Return the [X, Y] coordinate for the center point of the cell that contains the specified text.  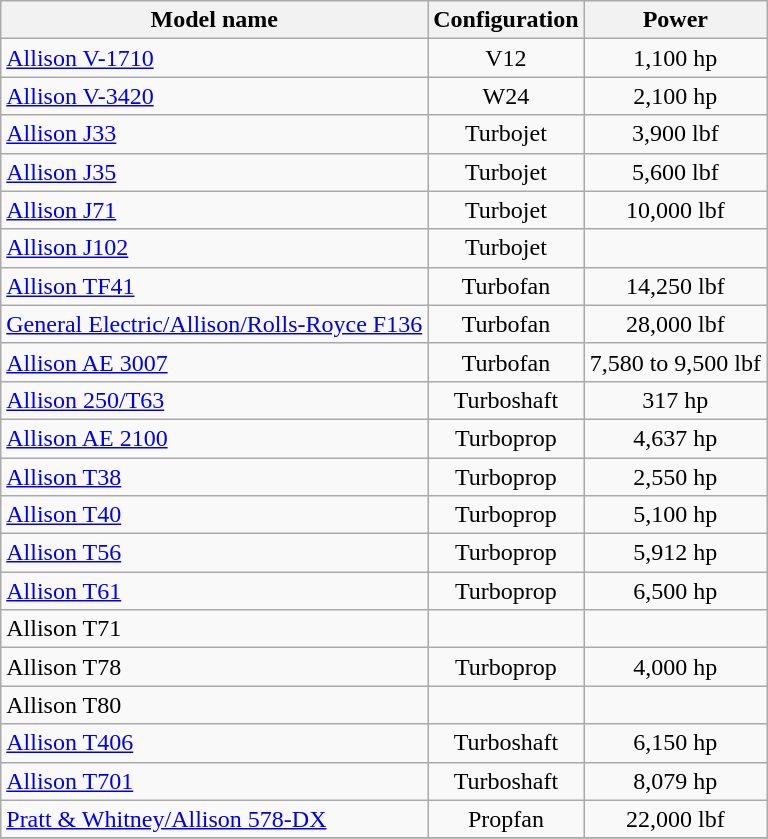
Allison J102 [214, 248]
Allison T56 [214, 553]
Allison T406 [214, 743]
2,100 hp [675, 96]
Allison T38 [214, 477]
Allison T71 [214, 629]
6,500 hp [675, 591]
14,250 lbf [675, 286]
Allison V-3420 [214, 96]
Allison T61 [214, 591]
5,912 hp [675, 553]
Power [675, 20]
6,150 hp [675, 743]
Propfan [506, 819]
Allison AE 3007 [214, 362]
Allison T40 [214, 515]
Pratt & Whitney/Allison 578-DX [214, 819]
Model name [214, 20]
General Electric/Allison/Rolls-Royce F136 [214, 324]
4,637 hp [675, 438]
W24 [506, 96]
Allison 250/T63 [214, 400]
Allison TF41 [214, 286]
2,550 hp [675, 477]
Allison AE 2100 [214, 438]
3,900 lbf [675, 134]
Allison J71 [214, 210]
Allison J33 [214, 134]
1,100 hp [675, 58]
317 hp [675, 400]
Allison T701 [214, 781]
4,000 hp [675, 667]
8,079 hp [675, 781]
Configuration [506, 20]
Allison V-1710 [214, 58]
28,000 lbf [675, 324]
5,100 hp [675, 515]
7,580 to 9,500 lbf [675, 362]
5,600 lbf [675, 172]
10,000 lbf [675, 210]
Allison T80 [214, 705]
V12 [506, 58]
22,000 lbf [675, 819]
Allison T78 [214, 667]
Allison J35 [214, 172]
